Return the [X, Y] coordinate for the center point of the cell that contains the specified text.  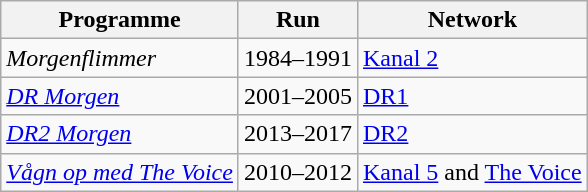
1984–1991 [298, 58]
DR1 [472, 96]
2001–2005 [298, 96]
Programme [120, 20]
2010–2012 [298, 172]
Network [472, 20]
Run [298, 20]
DR2 [472, 134]
DR Morgen [120, 96]
Morgenflimmer [120, 58]
Vågn op med The Voice [120, 172]
Kanal 2 [472, 58]
Kanal 5 and The Voice [472, 172]
DR2 Morgen [120, 134]
2013–2017 [298, 134]
